Return (x, y) of the center of cell containing provided text 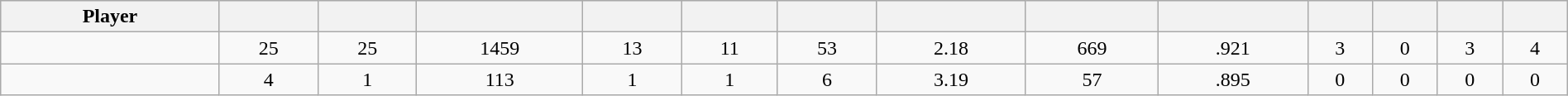
11 (729, 48)
113 (500, 79)
.895 (1234, 79)
3.19 (951, 79)
.921 (1234, 48)
Player (110, 17)
669 (1092, 48)
13 (632, 48)
57 (1092, 79)
2.18 (951, 48)
6 (827, 79)
53 (827, 48)
1459 (500, 48)
